Output the (X, Y) coordinate of the center of the cell containing the given text.  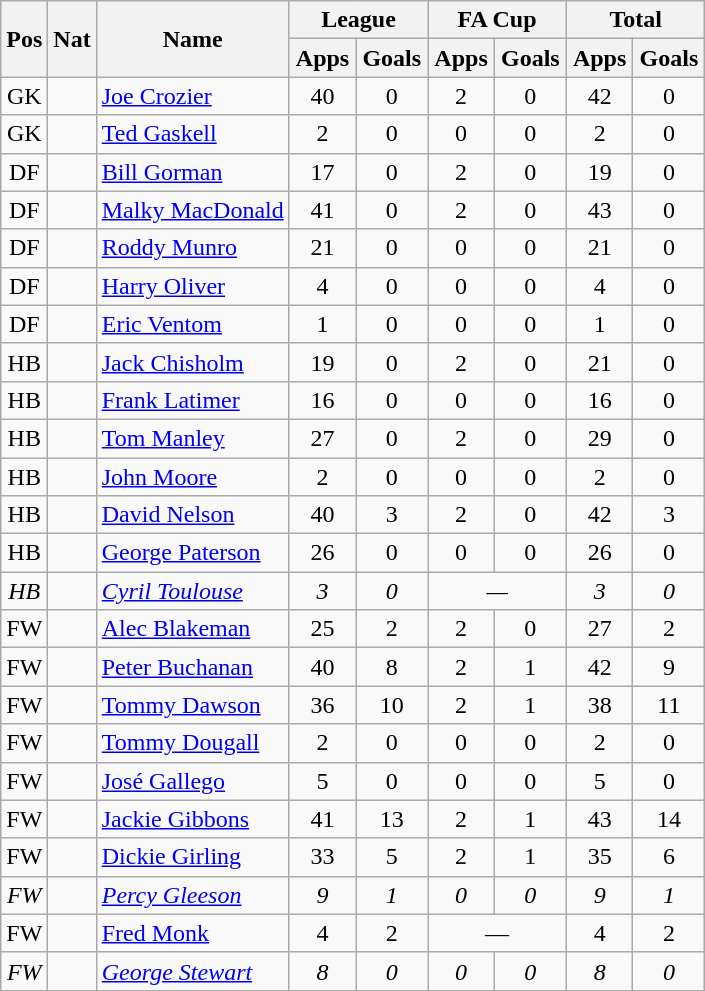
14 (669, 819)
36 (322, 705)
Alec Blakeman (192, 629)
Malky MacDonald (192, 210)
Fred Monk (192, 933)
Tommy Dougall (192, 743)
Nat (72, 39)
Joe Crozier (192, 96)
Cyril Toulouse (192, 591)
Name (192, 39)
Ted Gaskell (192, 134)
Total (636, 20)
Pos (24, 39)
Harry Oliver (192, 286)
Tommy Dawson (192, 705)
Percy Gleeson (192, 895)
33 (322, 857)
George Paterson (192, 553)
10 (392, 705)
Tom Manley (192, 438)
11 (669, 705)
6 (669, 857)
35 (600, 857)
Bill Gorman (192, 172)
Jackie Gibbons (192, 819)
Eric Ventom (192, 324)
Roddy Munro (192, 248)
Peter Buchanan (192, 667)
13 (392, 819)
17 (322, 172)
FA Cup (498, 20)
José Gallego (192, 781)
38 (600, 705)
John Moore (192, 477)
David Nelson (192, 515)
25 (322, 629)
29 (600, 438)
Frank Latimer (192, 400)
Jack Chisholm (192, 362)
George Stewart (192, 971)
League (358, 20)
Dickie Girling (192, 857)
